Determine the [X, Y] coordinate at the center of the cell enclosing the given text.  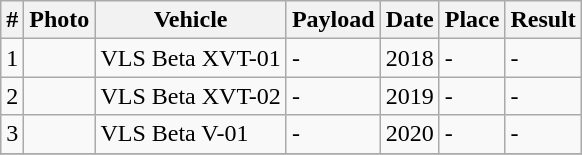
1 [12, 58]
VLS Beta XVT-02 [191, 96]
VLS Beta V-01 [191, 134]
2 [12, 96]
Result [543, 20]
2018 [410, 58]
2020 [410, 134]
Photo [60, 20]
VLS Beta XVT-01 [191, 58]
2019 [410, 96]
# [12, 20]
Place [472, 20]
3 [12, 134]
Vehicle [191, 20]
Date [410, 20]
Payload [333, 20]
